Detect which cell encompasses the target text, then output its (X, Y) center coordinate. 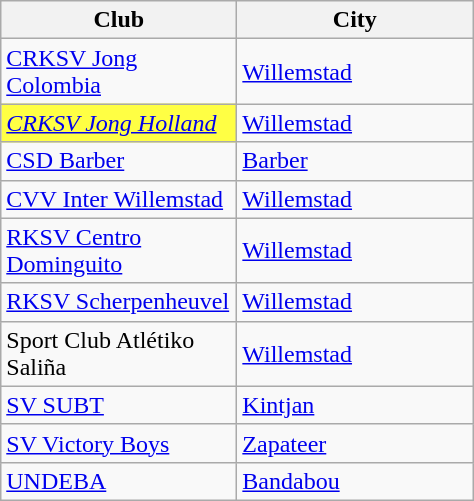
RKSV Scherpenheuvel (119, 302)
Sport Club Atlétiko Saliña (119, 354)
CRKSV Jong Holland (119, 123)
City (355, 20)
Kintjan (355, 405)
UNDEBA (119, 481)
Club (119, 20)
CVV Inter Willemstad (119, 199)
RKSV Centro Dominguito (119, 250)
SV SUBT (119, 405)
Zapateer (355, 443)
CRKSV Jong Colombia (119, 72)
SV Victory Boys (119, 443)
Bandabou (355, 481)
Barber (355, 161)
CSD Barber (119, 161)
